Detect which cell encompasses the target text, then output its [x, y] center coordinate. 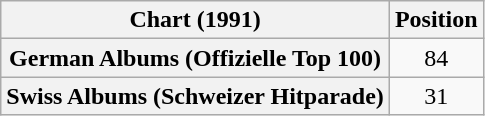
Position [436, 20]
31 [436, 96]
84 [436, 58]
Swiss Albums (Schweizer Hitparade) [196, 96]
German Albums (Offizielle Top 100) [196, 58]
Chart (1991) [196, 20]
